From the cell containing the given text, extract its center point as [X, Y] coordinate. 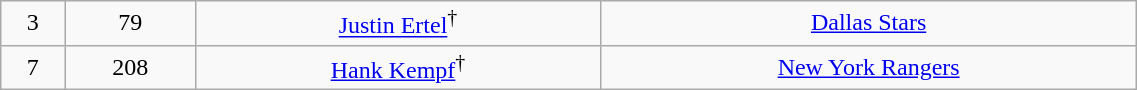
208 [130, 68]
3 [33, 24]
Justin Ertel† [398, 24]
New York Rangers [868, 68]
Hank Kempf† [398, 68]
Dallas Stars [868, 24]
79 [130, 24]
7 [33, 68]
